Scan for the cell matching the given text and deliver its [X, Y] coordinate at center. 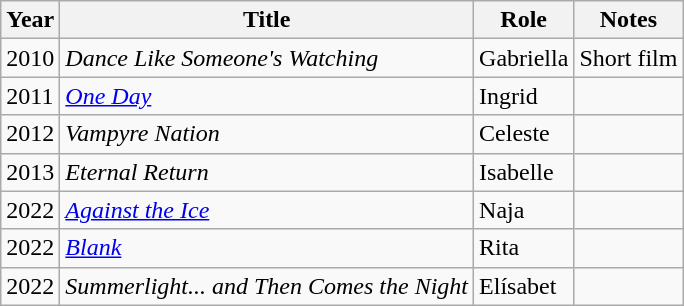
2010 [30, 58]
Year [30, 20]
Naja [524, 210]
2011 [30, 96]
Celeste [524, 134]
Ingrid [524, 96]
Dance Like Someone's Watching [267, 58]
Eternal Return [267, 172]
Rita [524, 248]
Short film [628, 58]
Role [524, 20]
Gabriella [524, 58]
Vampyre Nation [267, 134]
2013 [30, 172]
One Day [267, 96]
Against the Ice [267, 210]
Notes [628, 20]
2012 [30, 134]
Title [267, 20]
Isabelle [524, 172]
Elísabet [524, 286]
Summerlight... and Then Comes the Night [267, 286]
Blank [267, 248]
